Search for the cell housing the specified text and yield its (x, y) center coordinate. 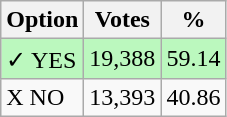
13,393 (122, 97)
40.86 (194, 97)
Option (42, 20)
59.14 (194, 59)
19,388 (122, 59)
X NO (42, 97)
Votes (122, 20)
% (194, 20)
✓ YES (42, 59)
